Return (x, y) of the center of cell containing provided text 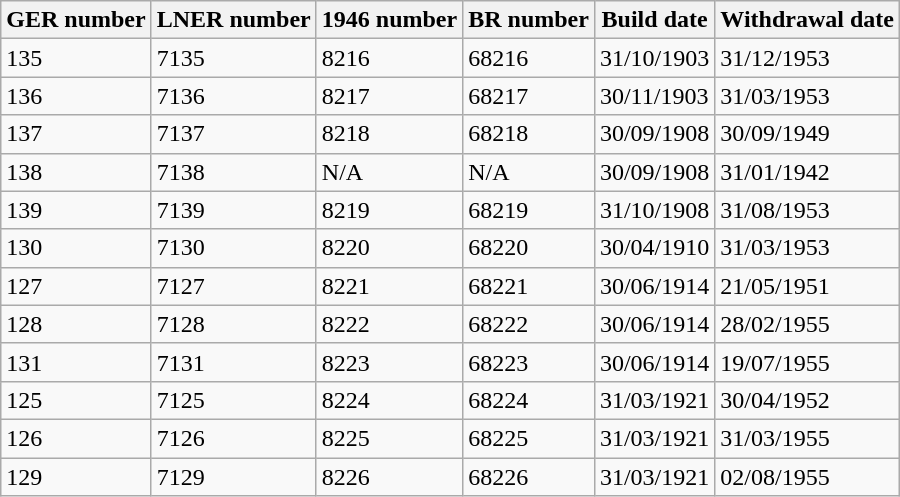
8218 (389, 134)
68225 (529, 438)
68219 (529, 210)
7128 (234, 324)
68220 (529, 248)
128 (76, 324)
8226 (389, 477)
7137 (234, 134)
28/02/1955 (808, 324)
31/10/1908 (654, 210)
31/08/1953 (808, 210)
68217 (529, 96)
7131 (234, 362)
68226 (529, 477)
30/11/1903 (654, 96)
31/03/1955 (808, 438)
Build date (654, 20)
7126 (234, 438)
7129 (234, 477)
02/08/1955 (808, 477)
8221 (389, 286)
7135 (234, 58)
31/12/1953 (808, 58)
131 (76, 362)
30/04/1952 (808, 400)
19/07/1955 (808, 362)
126 (76, 438)
135 (76, 58)
8224 (389, 400)
8217 (389, 96)
30/09/1949 (808, 134)
8223 (389, 362)
127 (76, 286)
7127 (234, 286)
8222 (389, 324)
7139 (234, 210)
8220 (389, 248)
8216 (389, 58)
68216 (529, 58)
LNER number (234, 20)
68223 (529, 362)
7138 (234, 172)
31/01/1942 (808, 172)
7136 (234, 96)
8225 (389, 438)
8219 (389, 210)
136 (76, 96)
1946 number (389, 20)
68221 (529, 286)
BR number (529, 20)
138 (76, 172)
137 (76, 134)
21/05/1951 (808, 286)
GER number (76, 20)
125 (76, 400)
68218 (529, 134)
129 (76, 477)
30/04/1910 (654, 248)
7130 (234, 248)
139 (76, 210)
68222 (529, 324)
68224 (529, 400)
31/10/1903 (654, 58)
7125 (234, 400)
130 (76, 248)
Withdrawal date (808, 20)
